Determine the (x, y) coordinate at the center of the cell enclosing the given text.  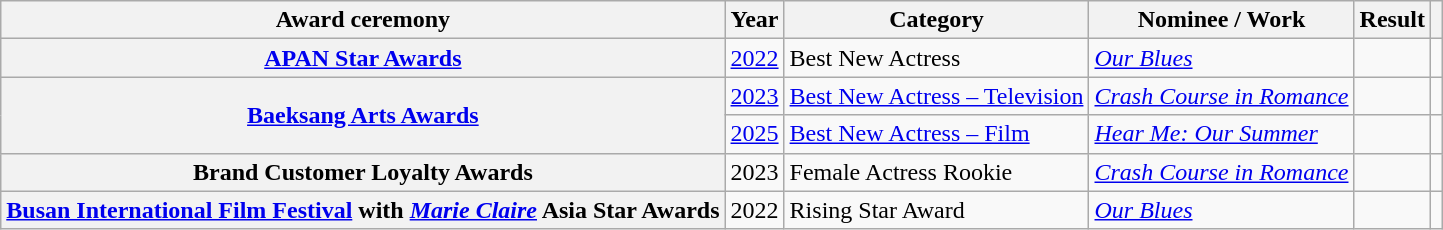
Nominee / Work (1222, 20)
Award ceremony (363, 20)
Hear Me: Our Summer (1222, 134)
Brand Customer Loyalty Awards (363, 172)
Rising Star Award (936, 210)
Best New Actress – Television (936, 96)
Category (936, 20)
2025 (754, 134)
APAN Star Awards (363, 58)
Result (1392, 20)
Baeksang Arts Awards (363, 115)
Best New Actress – Film (936, 134)
Best New Actress (936, 58)
Female Actress Rookie (936, 172)
Year (754, 20)
Busan International Film Festival with Marie Claire Asia Star Awards (363, 210)
